From the cell containing the given text, extract its center point as [X, Y] coordinate. 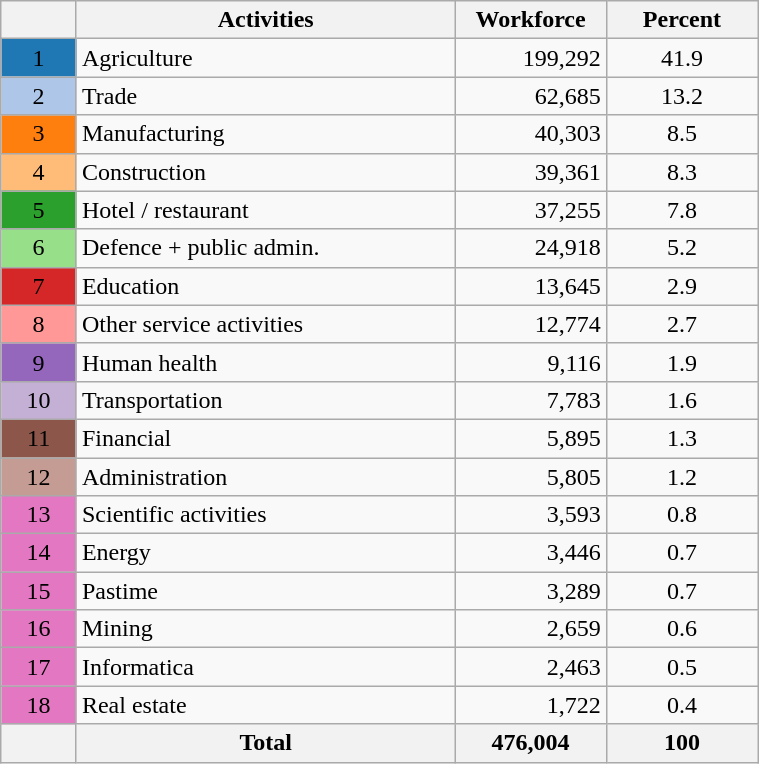
Construction [265, 172]
Administration [265, 477]
Pastime [265, 591]
1 [39, 58]
9,116 [530, 362]
Real estate [265, 705]
199,292 [530, 58]
0.5 [682, 667]
7.8 [682, 210]
Other service activities [265, 324]
Activities [265, 20]
13.2 [682, 96]
Financial [265, 438]
12,774 [530, 324]
40,303 [530, 134]
Energy [265, 553]
1.3 [682, 438]
2.9 [682, 286]
62,685 [530, 96]
3,446 [530, 553]
24,918 [530, 248]
0.8 [682, 515]
3,289 [530, 591]
Scientific activities [265, 515]
9 [39, 362]
5,895 [530, 438]
Human health [265, 362]
8 [39, 324]
41.9 [682, 58]
Percent [682, 20]
476,004 [530, 743]
3 [39, 134]
12 [39, 477]
1.6 [682, 400]
5,805 [530, 477]
2 [39, 96]
5 [39, 210]
1,722 [530, 705]
100 [682, 743]
6 [39, 248]
7 [39, 286]
13 [39, 515]
Defence + public admin. [265, 248]
13,645 [530, 286]
8.5 [682, 134]
16 [39, 629]
0.4 [682, 705]
Transportation [265, 400]
Mining [265, 629]
0.6 [682, 629]
18 [39, 705]
2.7 [682, 324]
Total [265, 743]
5.2 [682, 248]
2,463 [530, 667]
Workforce [530, 20]
17 [39, 667]
14 [39, 553]
10 [39, 400]
7,783 [530, 400]
Education [265, 286]
11 [39, 438]
15 [39, 591]
37,255 [530, 210]
Agriculture [265, 58]
Hotel / restaurant [265, 210]
Manufacturing [265, 134]
4 [39, 172]
Informatica [265, 667]
39,361 [530, 172]
2,659 [530, 629]
1.9 [682, 362]
Trade [265, 96]
8.3 [682, 172]
3,593 [530, 515]
1.2 [682, 477]
